Return (x, y) of the center of cell containing provided text 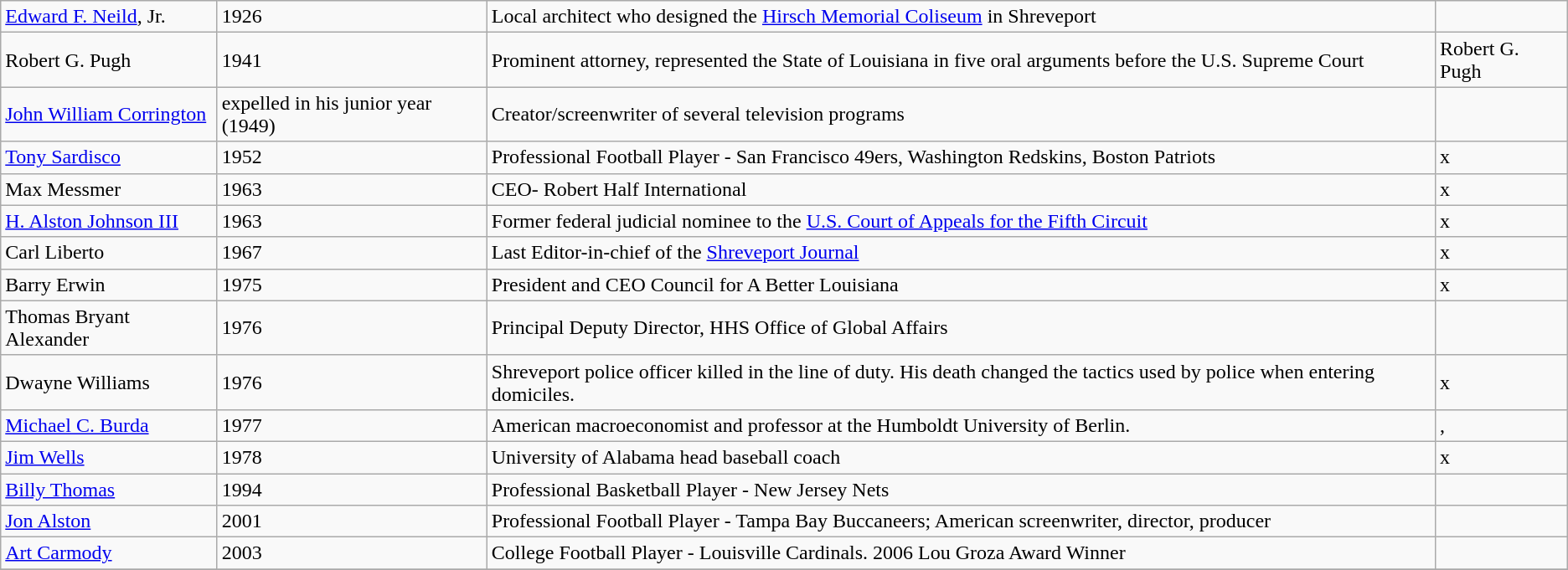
Local architect who designed the Hirsch Memorial Coliseum in Shreveport (961, 17)
Principal Deputy Director, HHS Office of Global Affairs (961, 328)
Last Editor-in-chief of the Shreveport Journal (961, 253)
Professional Football Player - Tampa Bay Buccaneers; American screenwriter, director, producer (961, 521)
Carl Liberto (109, 253)
, (1502, 425)
Creator/screenwriter of several television programs (961, 114)
Jim Wells (109, 457)
Shreveport police officer killed in the line of duty. His death changed the tactics used by police when entering domiciles. (961, 382)
1967 (352, 253)
Billy Thomas (109, 490)
1994 (352, 490)
2001 (352, 521)
Professional Basketball Player - New Jersey Nets (961, 490)
Former federal judicial nominee to the U.S. Court of Appeals for the Fifth Circuit (961, 221)
Prominent attorney, represented the State of Louisiana in five oral arguments before the U.S. Supreme Court (961, 60)
2003 (352, 553)
1975 (352, 285)
expelled in his junior year (1949) (352, 114)
1977 (352, 425)
1926 (352, 17)
1952 (352, 157)
Tony Sardisco (109, 157)
Edward F. Neild, Jr. (109, 17)
H. Alston Johnson III (109, 221)
Professional Football Player - San Francisco 49ers, Washington Redskins, Boston Patriots (961, 157)
University of Alabama head baseball coach (961, 457)
CEO- Robert Half International (961, 189)
Dwayne Williams (109, 382)
American macroeconomist and professor at the Humboldt University of Berlin. (961, 425)
Jon Alston (109, 521)
1978 (352, 457)
Barry Erwin (109, 285)
Michael C. Burda (109, 425)
College Football Player - Louisville Cardinals. 2006 Lou Groza Award Winner (961, 553)
Thomas Bryant Alexander (109, 328)
1941 (352, 60)
Max Messmer (109, 189)
Art Carmody (109, 553)
John William Corrington (109, 114)
President and CEO Council for A Better Louisiana (961, 285)
